From the cell containing the given text, extract its center point as [x, y] coordinate. 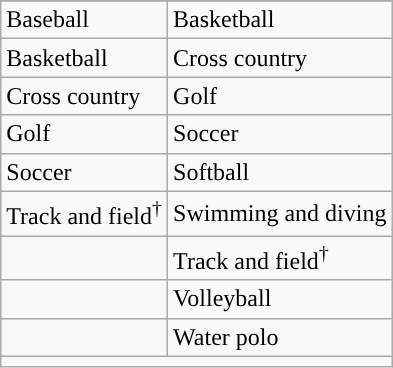
Softball [280, 172]
Volleyball [280, 299]
Swimming and diving [280, 214]
Baseball [84, 20]
Water polo [280, 337]
